Capture the cell that displays the provided text and extract its (x, y) central coordinate. 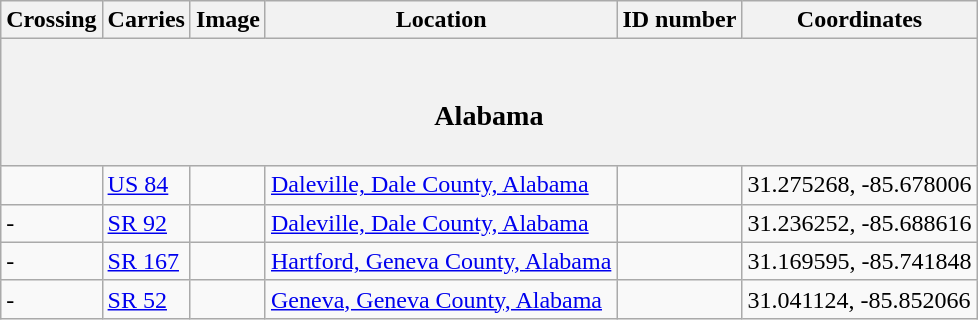
ID number (680, 20)
SR 52 (146, 299)
SR 167 (146, 261)
SR 92 (146, 223)
US 84 (146, 185)
31.275268, -85.678006 (860, 185)
Hartford, Geneva County, Alabama (440, 261)
Geneva, Geneva County, Alabama (440, 299)
31.236252, -85.688616 (860, 223)
Alabama (489, 102)
Carries (146, 20)
31.041124, -85.852066 (860, 299)
Coordinates (860, 20)
Crossing (52, 20)
31.169595, -85.741848 (860, 261)
Location (440, 20)
Image (228, 20)
